From the cell containing the given text, extract its center point as (X, Y) coordinate. 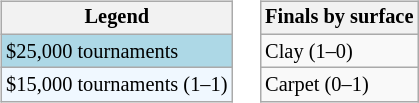
$15,000 tournaments (1–1) (116, 85)
Carpet (0–1) (339, 85)
Legend (116, 18)
$25,000 tournaments (116, 51)
Finals by surface (339, 18)
Clay (1–0) (339, 51)
